Provide the (X, Y) coordinate of the cell's center where the given text is located.  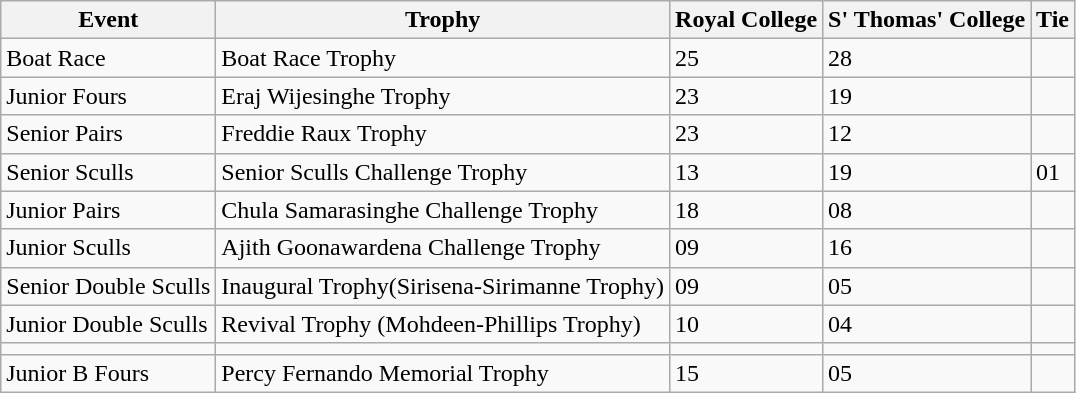
10 (746, 324)
Tie (1053, 20)
16 (927, 248)
18 (746, 210)
Percy Fernando Memorial Trophy (443, 373)
04 (927, 324)
Senior Sculls (108, 172)
12 (927, 134)
Junior Fours (108, 96)
Boat Race Trophy (443, 58)
Boat Race (108, 58)
Junior B Fours (108, 373)
Royal College (746, 20)
08 (927, 210)
Junior Pairs (108, 210)
Senior Pairs (108, 134)
25 (746, 58)
Revival Trophy (Mohdeen-Phillips Trophy) (443, 324)
Chula Samarasinghe Challenge Trophy (443, 210)
Trophy (443, 20)
Event (108, 20)
28 (927, 58)
Inaugural Trophy(Sirisena-Sirimanne Trophy) (443, 286)
15 (746, 373)
13 (746, 172)
Eraj Wijesinghe Trophy (443, 96)
Senior Sculls Challenge Trophy (443, 172)
Junior Sculls (108, 248)
Ajith Goonawardena Challenge Trophy (443, 248)
Freddie Raux Trophy (443, 134)
Junior Double Sculls (108, 324)
01 (1053, 172)
S' Thomas' College (927, 20)
Senior Double Sculls (108, 286)
